Identify which cell holds the provided text, then report its [X, Y] central coordinate. 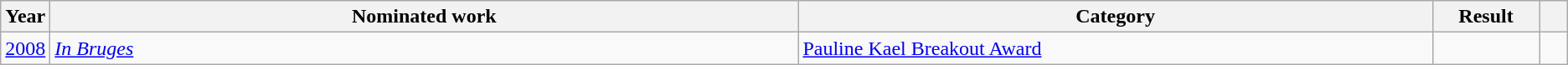
Result [1486, 17]
2008 [25, 48]
Pauline Kael Breakout Award [1116, 48]
In Bruges [424, 48]
Nominated work [424, 17]
Year [25, 17]
Category [1116, 17]
